Capture the cell that displays the provided text and extract its (X, Y) central coordinate. 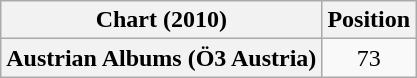
73 (369, 58)
Austrian Albums (Ö3 Austria) (162, 58)
Position (369, 20)
Chart (2010) (162, 20)
